Find where the given text appears and provide that cell's center as [x, y] coordinate. 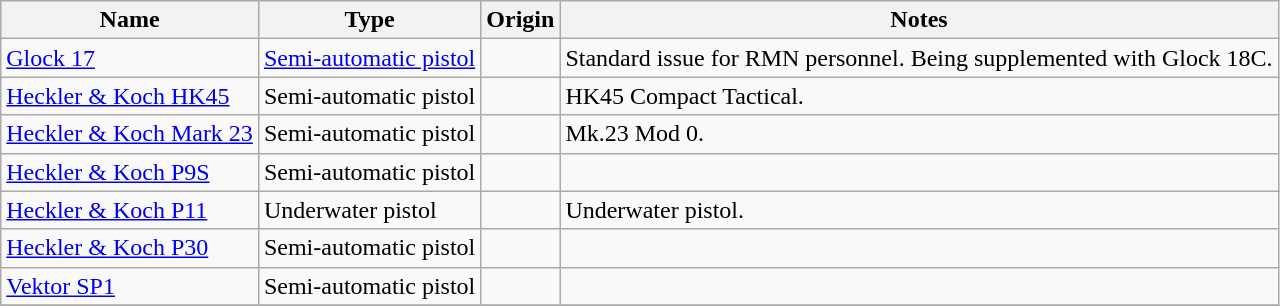
Heckler & Koch P11 [130, 210]
Standard issue for RMN personnel. Being supplemented with Glock 18C. [919, 58]
Mk.23 Mod 0. [919, 134]
Heckler & Koch P30 [130, 248]
Notes [919, 20]
Underwater pistol. [919, 210]
Origin [520, 20]
Heckler & Koch P9S [130, 172]
Vektor SP1 [130, 286]
HK45 Compact Tactical. [919, 96]
Name [130, 20]
Heckler & Koch HK45 [130, 96]
Underwater pistol [369, 210]
Glock 17 [130, 58]
Type [369, 20]
Heckler & Koch Mark 23 [130, 134]
